Determine the (X, Y) coordinate at the center of the cell enclosing the given text.  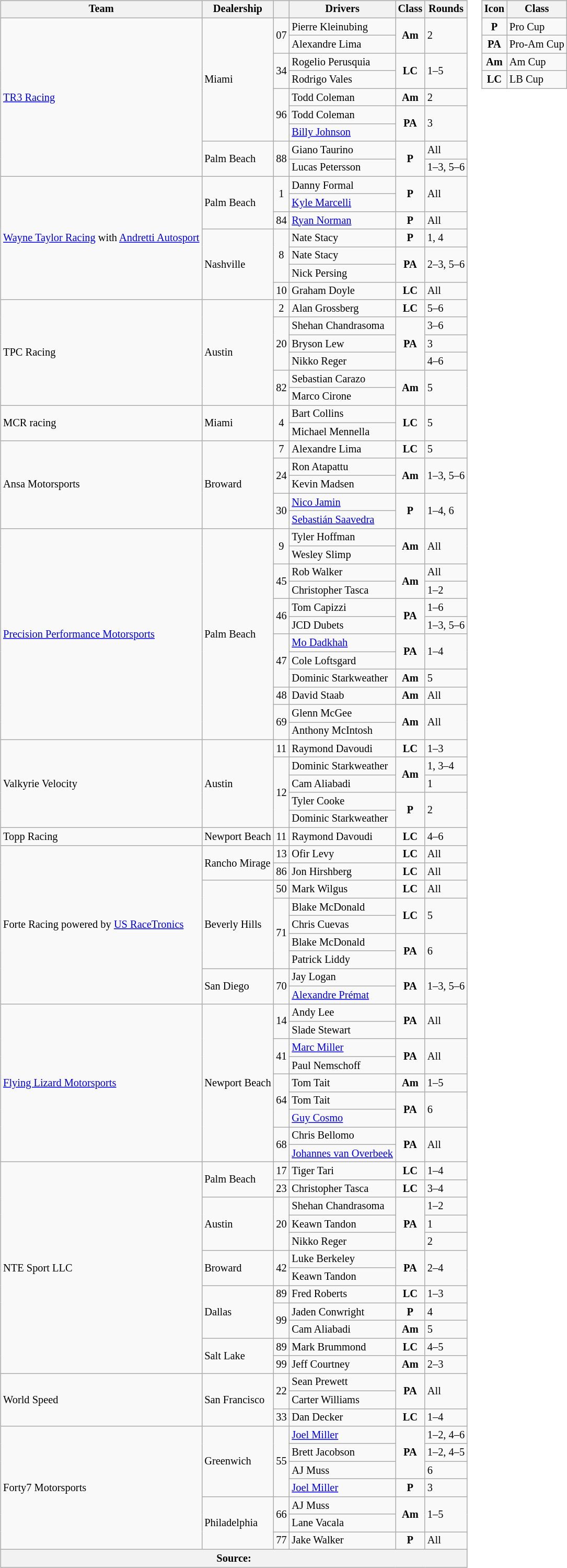
Rogelio Perusquia (342, 62)
Jon Hirshberg (342, 872)
47 (281, 660)
David Staab (342, 696)
82 (281, 387)
Pro Cup (537, 27)
Guy Cosmo (342, 1118)
Valkyrie Velocity (101, 783)
14 (281, 1021)
Jeff Courtney (342, 1365)
Nico Jamin (342, 502)
2–3 (446, 1365)
Danny Formal (342, 185)
Ansa Motorsports (101, 484)
San Francisco (237, 1400)
Sean Prewett (342, 1382)
07 (281, 36)
Marco Cirone (342, 396)
MCR racing (101, 423)
Tyler Hoffman (342, 537)
Glenn McGee (342, 713)
86 (281, 872)
5–6 (446, 309)
Chris Cuevas (342, 925)
Giano Taurino (342, 150)
Sebastian Carazo (342, 379)
48 (281, 696)
1–6 (446, 608)
Salt Lake (237, 1356)
2–3, 5–6 (446, 265)
30 (281, 510)
LB Cup (537, 79)
41 (281, 1056)
Nashville (237, 265)
1, 4 (446, 238)
Marc Miller (342, 1048)
Ron Atapattu (342, 467)
12 (281, 793)
Ryan Norman (342, 221)
69 (281, 722)
8 (281, 255)
Precision Performance Motorsports (101, 634)
Philadelphia (237, 1523)
Jake Walker (342, 1541)
Kyle Marcelli (342, 203)
Bryson Lew (342, 344)
Billy Johnson (342, 132)
22 (281, 1391)
Rancho Mirage (237, 863)
Alan Grossberg (342, 309)
TR3 Racing (101, 97)
Michael Mennella (342, 431)
Dan Decker (342, 1417)
Tom Capizzi (342, 608)
Icon (494, 9)
46 (281, 616)
Ofir Levy (342, 854)
24 (281, 476)
Dealership (237, 9)
3–4 (446, 1189)
Rounds (446, 9)
Patrick Liddy (342, 960)
Alexandre Prémat (342, 995)
2–4 (446, 1268)
68 (281, 1144)
3–6 (446, 326)
Mark Wilgus (342, 889)
1–2, 4–6 (446, 1435)
Bart Collins (342, 414)
64 (281, 1100)
70 (281, 986)
10 (281, 291)
Paul Nemschoff (342, 1065)
88 (281, 159)
World Speed (101, 1400)
Greenwich (237, 1461)
Lane Vacala (342, 1523)
Cole Loftsgard (342, 661)
Rob Walker (342, 573)
Forty7 Motorsports (101, 1488)
Carter Williams (342, 1400)
Johannes van Overbeek (342, 1153)
84 (281, 221)
Mo Dadkhah (342, 643)
Nick Persing (342, 273)
Source: (234, 1558)
Kevin Madsen (342, 484)
66 (281, 1514)
Tiger Tari (342, 1171)
Jay Logan (342, 978)
1, 3–4 (446, 766)
Team (101, 9)
TPC Racing (101, 353)
Slade Stewart (342, 1030)
Tyler Cooke (342, 801)
4–5 (446, 1347)
Brett Jacobson (342, 1452)
9 (281, 546)
San Diego (237, 986)
71 (281, 933)
1–2, 4–5 (446, 1452)
Forte Racing powered by US RaceTronics (101, 925)
Beverly Hills (237, 924)
Sebastián Saavedra (342, 520)
Am Cup (537, 62)
NTE Sport LLC (101, 1268)
Luke Berkeley (342, 1259)
Wayne Taylor Racing with Andretti Autosport (101, 238)
Lucas Petersson (342, 168)
34 (281, 71)
JCD Dubets (342, 626)
23 (281, 1189)
Topp Racing (101, 836)
Drivers (342, 9)
13 (281, 854)
Anthony McIntosh (342, 731)
50 (281, 889)
Fred Roberts (342, 1294)
Chris Bellomo (342, 1136)
1–4, 6 (446, 510)
42 (281, 1268)
17 (281, 1171)
Pro-Am Cup (537, 44)
Rodrigo Vales (342, 79)
77 (281, 1541)
55 (281, 1461)
Wesley Slimp (342, 555)
96 (281, 115)
Pierre Kleinubing (342, 27)
Mark Brummond (342, 1347)
Jaden Conwright (342, 1312)
33 (281, 1417)
Andy Lee (342, 1013)
45 (281, 582)
Dallas (237, 1312)
7 (281, 449)
Graham Doyle (342, 291)
Flying Lizard Motorsports (101, 1083)
